Return the [x, y] coordinate for the center point of the cell that contains the specified text.  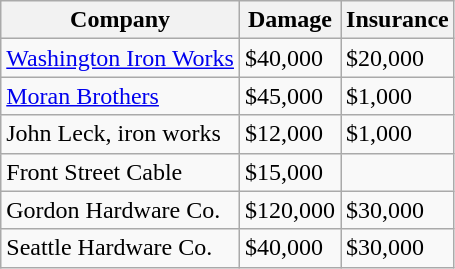
John Leck, iron works [120, 134]
Damage [290, 20]
$20,000 [398, 58]
Washington Iron Works [120, 58]
$120,000 [290, 210]
Front Street Cable [120, 172]
$45,000 [290, 96]
Company [120, 20]
Seattle Hardware Co. [120, 248]
$15,000 [290, 172]
Gordon Hardware Co. [120, 210]
Moran Brothers [120, 96]
$12,000 [290, 134]
Insurance [398, 20]
